Capture the cell that displays the provided text and extract its (x, y) central coordinate. 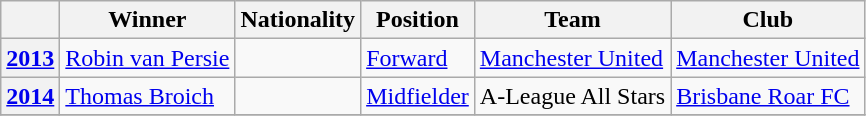
Robin van Persie (148, 58)
Club (768, 20)
Position (418, 20)
Midfielder (418, 96)
Thomas Broich (148, 96)
2013 (30, 58)
Nationality (298, 20)
2014 (30, 96)
Winner (148, 20)
Team (572, 20)
A-League All Stars (572, 96)
Forward (418, 58)
Brisbane Roar FC (768, 96)
